Output the (x, y) coordinate of the center of the cell containing the given text.  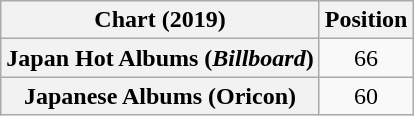
Chart (2019) (160, 20)
Position (366, 20)
Japan Hot Albums (Billboard) (160, 58)
Japanese Albums (Oricon) (160, 96)
66 (366, 58)
60 (366, 96)
